Extract the [X, Y] coordinate from the center of the cell holding the provided text.  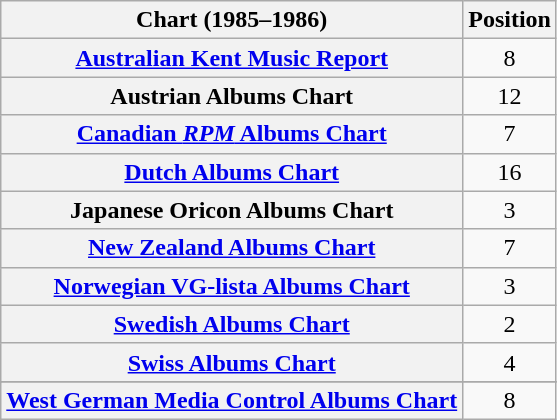
Canadian RPM Albums Chart [232, 134]
Position [510, 20]
16 [510, 172]
Swiss Albums Chart [232, 362]
Chart (1985–1986) [232, 20]
Swedish Albums Chart [232, 324]
New Zealand Albums Chart [232, 248]
4 [510, 362]
Austrian Albums Chart [232, 96]
Japanese Oricon Albums Chart [232, 210]
West German Media Control Albums Chart [232, 400]
Australian Kent Music Report [232, 58]
2 [510, 324]
Dutch Albums Chart [232, 172]
12 [510, 96]
Norwegian VG-lista Albums Chart [232, 286]
